Return (X, Y) of the center of cell containing provided text 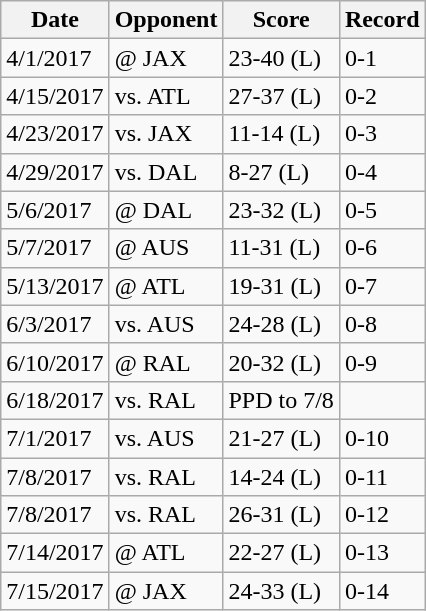
5/6/2017 (55, 210)
7/14/2017 (55, 553)
5/7/2017 (55, 248)
0-14 (382, 591)
0-11 (382, 477)
22-27 (L) (281, 553)
0-2 (382, 96)
11-14 (L) (281, 134)
0-4 (382, 172)
7/1/2017 (55, 438)
0-7 (382, 286)
PPD to 7/8 (281, 400)
0-13 (382, 553)
4/1/2017 (55, 58)
20-32 (L) (281, 362)
Date (55, 20)
23-40 (L) (281, 58)
0-5 (382, 210)
Score (281, 20)
6/10/2017 (55, 362)
4/23/2017 (55, 134)
vs. JAX (166, 134)
4/15/2017 (55, 96)
23-32 (L) (281, 210)
24-33 (L) (281, 591)
6/3/2017 (55, 324)
0-6 (382, 248)
8-27 (L) (281, 172)
0-3 (382, 134)
0-1 (382, 58)
@ AUS (166, 248)
@ DAL (166, 210)
0-9 (382, 362)
7/15/2017 (55, 591)
0-12 (382, 515)
0-10 (382, 438)
vs. ATL (166, 96)
27-37 (L) (281, 96)
6/18/2017 (55, 400)
vs. DAL (166, 172)
0-8 (382, 324)
26-31 (L) (281, 515)
24-28 (L) (281, 324)
5/13/2017 (55, 286)
Opponent (166, 20)
@ RAL (166, 362)
11-31 (L) (281, 248)
14-24 (L) (281, 477)
21-27 (L) (281, 438)
4/29/2017 (55, 172)
Record (382, 20)
19-31 (L) (281, 286)
